Capture the cell that displays the provided text and extract its [X, Y] central coordinate. 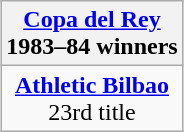
Copa del Rey1983–84 winners [92, 34]
Athletic Bilbao23rd title [92, 98]
